Locate the cell with the specified text and output its (x, y) center coordinate. 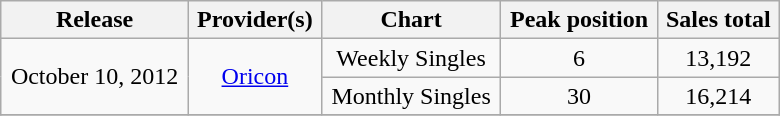
Sales total (718, 20)
16,214 (718, 96)
30 (580, 96)
Provider(s) (254, 20)
Peak position (580, 20)
Release (95, 20)
October 10, 2012 (95, 77)
6 (580, 58)
13,192 (718, 58)
Oricon (254, 77)
Monthly Singles (410, 96)
Weekly Singles (410, 58)
Chart (410, 20)
